Search for the cell housing the specified text and yield its (X, Y) center coordinate. 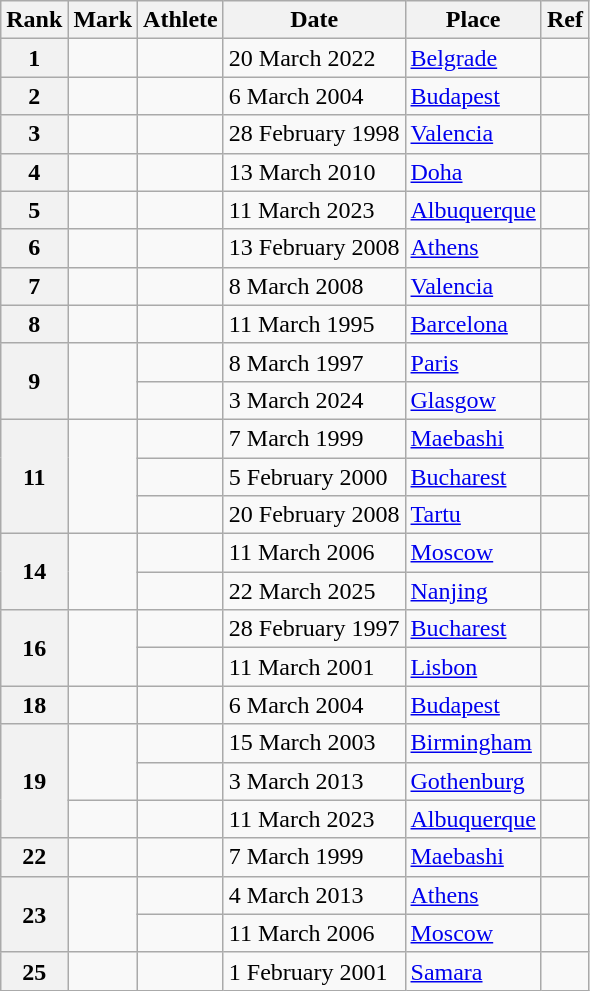
19 (34, 781)
Paris (473, 362)
Nanjing (473, 591)
3 March 2024 (314, 400)
14 (34, 572)
Birmingham (473, 743)
2 (34, 96)
20 February 2008 (314, 515)
11 (34, 476)
11 March 2001 (314, 667)
13 March 2010 (314, 172)
1 February 2001 (314, 971)
8 (34, 324)
Place (473, 20)
5 February 2000 (314, 477)
20 March 2022 (314, 58)
5 (34, 210)
Mark (103, 20)
4 (34, 172)
11 March 1995 (314, 324)
23 (34, 914)
15 March 2003 (314, 743)
Glasgow (473, 400)
28 February 1997 (314, 629)
Date (314, 20)
Barcelona (473, 324)
3 March 2013 (314, 781)
Rank (34, 20)
8 March 1997 (314, 362)
Athlete (181, 20)
6 (34, 248)
13 February 2008 (314, 248)
1 (34, 58)
18 (34, 705)
Belgrade (473, 58)
8 March 2008 (314, 286)
25 (34, 971)
Tartu (473, 515)
7 (34, 286)
9 (34, 381)
Samara (473, 971)
16 (34, 648)
3 (34, 134)
Ref (564, 20)
Gothenburg (473, 781)
22 March 2025 (314, 591)
22 (34, 857)
4 March 2013 (314, 895)
Lisbon (473, 667)
Doha (473, 172)
28 February 1998 (314, 134)
